Return the [X, Y] coordinate for the center point of the cell that contains the specified text.  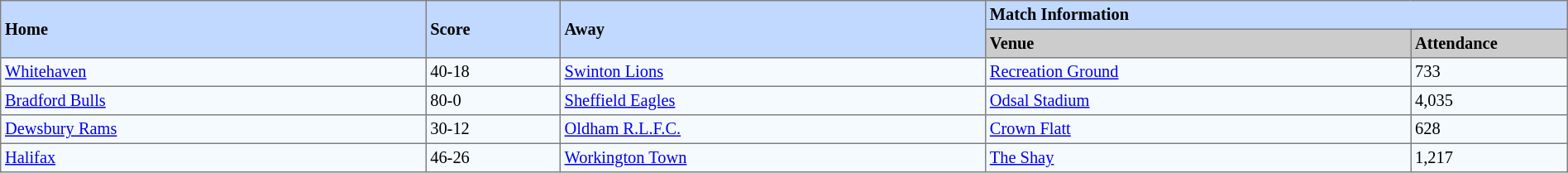
Odsal Stadium [1198, 100]
Recreation Ground [1198, 72]
Dewsbury Rams [213, 129]
Workington Town [772, 157]
Home [213, 30]
Halifax [213, 157]
1,217 [1489, 157]
Whitehaven [213, 72]
Bradford Bulls [213, 100]
4,035 [1489, 100]
Attendance [1489, 43]
Sheffield Eagles [772, 100]
The Shay [1198, 157]
Venue [1198, 43]
40-18 [493, 72]
80-0 [493, 100]
Match Information [1277, 15]
Swinton Lions [772, 72]
46-26 [493, 157]
Score [493, 30]
733 [1489, 72]
Crown Flatt [1198, 129]
Away [772, 30]
Oldham R.L.F.C. [772, 129]
628 [1489, 129]
30-12 [493, 129]
